Provide the [X, Y] coordinate of the cell's center where the given text is located.  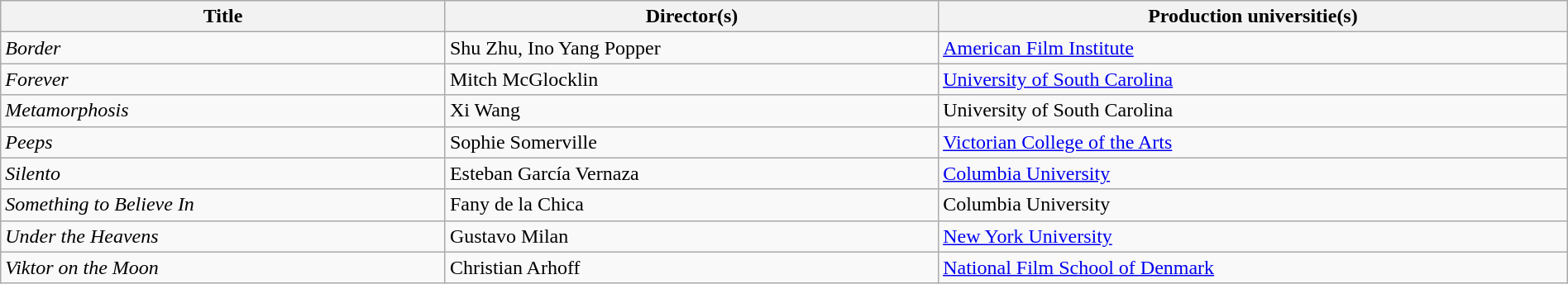
Fany de la Chica [691, 205]
Victorian College of the Arts [1254, 142]
Forever [223, 79]
Esteban García Vernaza [691, 173]
Christian Arhoff [691, 267]
Sophie Somerville [691, 142]
Xi Wang [691, 111]
Viktor on the Moon [223, 267]
Mitch McGlocklin [691, 79]
Something to Believe In [223, 205]
Shu Zhu, Ino Yang Popper [691, 48]
Production universitie(s) [1254, 17]
Silento [223, 173]
Director(s) [691, 17]
Border [223, 48]
Title [223, 17]
Metamorphosis [223, 111]
Under the Heavens [223, 236]
New York University [1254, 236]
National Film School of Denmark [1254, 267]
Gustavo Milan [691, 236]
American Film Institute [1254, 48]
Peeps [223, 142]
